Return [x, y] of the center of cell containing provided text 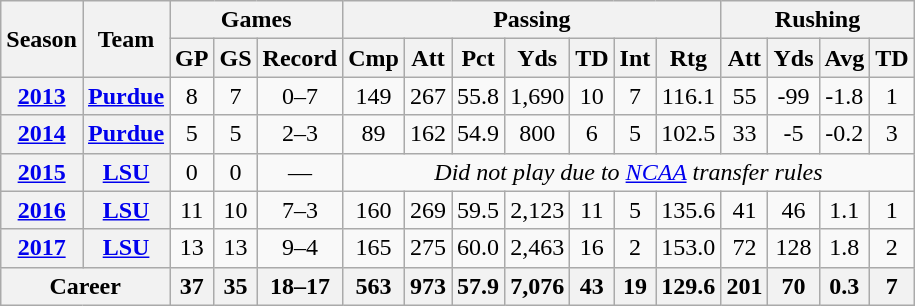
2014 [42, 134]
35 [236, 286]
9–4 [300, 248]
Rushing [818, 20]
16 [592, 248]
Games [256, 20]
1.8 [844, 248]
135.6 [688, 210]
162 [428, 134]
563 [374, 286]
37 [192, 286]
129.6 [688, 286]
128 [794, 248]
89 [374, 134]
Rtg [688, 58]
275 [428, 248]
55.8 [478, 96]
55 [744, 96]
33 [744, 134]
269 [428, 210]
2,463 [538, 248]
Pct [478, 58]
-99 [794, 96]
1.1 [844, 210]
Int [635, 58]
Cmp [374, 58]
800 [538, 134]
Season [42, 39]
57.9 [478, 286]
2–3 [300, 134]
60.0 [478, 248]
54.9 [478, 134]
3 [892, 134]
43 [592, 286]
201 [744, 286]
Did not play due to NCAA transfer rules [628, 172]
-0.2 [844, 134]
160 [374, 210]
165 [374, 248]
Team [126, 39]
7–3 [300, 210]
Avg [844, 58]
41 [744, 210]
— [300, 172]
GP [192, 58]
-5 [794, 134]
2016 [42, 210]
Career [86, 286]
Record [300, 58]
102.5 [688, 134]
2017 [42, 248]
70 [794, 286]
973 [428, 286]
0.3 [844, 286]
149 [374, 96]
7,076 [538, 286]
GS [236, 58]
267 [428, 96]
153.0 [688, 248]
2,123 [538, 210]
Passing [532, 20]
72 [744, 248]
19 [635, 286]
0–7 [300, 96]
8 [192, 96]
18–17 [300, 286]
59.5 [478, 210]
-1.8 [844, 96]
46 [794, 210]
116.1 [688, 96]
1,690 [538, 96]
6 [592, 134]
2015 [42, 172]
2013 [42, 96]
